Pinpoint the cell where the given text exists, returning its (X, Y) midpoint coordinate. 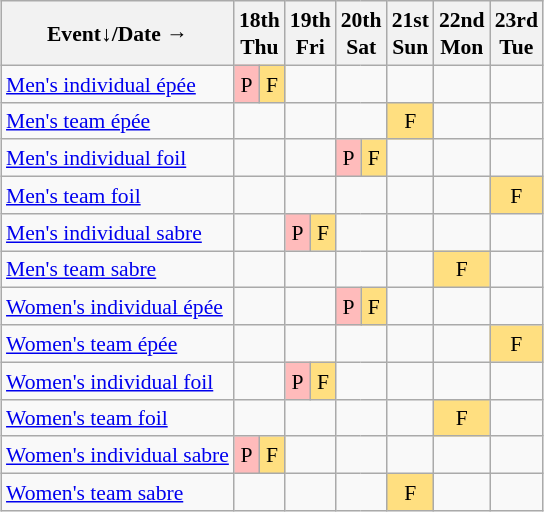
Men's team épée (118, 120)
Men's team sabre (118, 268)
Men's team foil (118, 194)
Women's team foil (118, 418)
Men's individual sabre (118, 232)
Women's individual épée (118, 306)
23rdTue (516, 33)
Women's team épée (118, 344)
19thFri (310, 33)
Women's team sabre (118, 492)
18thThu (260, 33)
Women's individual sabre (118, 454)
Women's individual foil (118, 380)
Event↓/Date → (118, 33)
Men's individual épée (118, 84)
20thSat (362, 33)
21stSun (410, 33)
22ndMon (462, 33)
Men's individual foil (118, 158)
